Output the [x, y] coordinate of the center of the cell containing the given text.  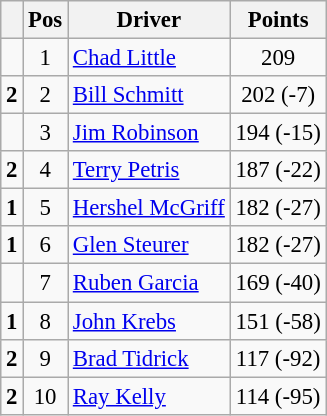
Ray Kelly [150, 396]
Pos [46, 20]
10 [46, 396]
Points [278, 20]
6 [46, 245]
Terry Petris [150, 170]
202 (-7) [278, 95]
John Krebs [150, 321]
Driver [150, 20]
169 (-40) [278, 283]
8 [46, 321]
187 (-22) [278, 170]
3 [46, 133]
Chad Little [150, 58]
194 (-15) [278, 133]
Glen Steurer [150, 245]
Brad Tidrick [150, 358]
5 [46, 208]
151 (-58) [278, 321]
9 [46, 358]
Bill Schmitt [150, 95]
4 [46, 170]
209 [278, 58]
Ruben Garcia [150, 283]
7 [46, 283]
114 (-95) [278, 396]
117 (-92) [278, 358]
Hershel McGriff [150, 208]
Jim Robinson [150, 133]
